Capture the cell that displays the provided text and extract its (x, y) central coordinate. 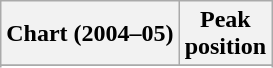
Peakposition (225, 34)
Chart (2004–05) (90, 34)
